Locate the cell with the specified text and output its [x, y] center coordinate. 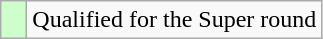
Qualified for the Super round [174, 20]
